Scan for the cell matching the given text and deliver its [X, Y] coordinate at center. 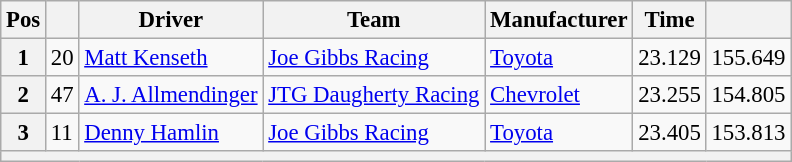
23.405 [670, 133]
JTG Daugherty Racing [374, 95]
11 [62, 133]
A. J. Allmendinger [171, 95]
23.255 [670, 95]
20 [62, 58]
Time [670, 20]
47 [62, 95]
153.813 [748, 133]
23.129 [670, 58]
154.805 [748, 95]
Manufacturer [559, 20]
Pos [24, 20]
1 [24, 58]
3 [24, 133]
Denny Hamlin [171, 133]
Team [374, 20]
Chevrolet [559, 95]
2 [24, 95]
155.649 [748, 58]
Driver [171, 20]
Matt Kenseth [171, 58]
